For the text-containing cell, return its midpoint in [X, Y] coordinate format. 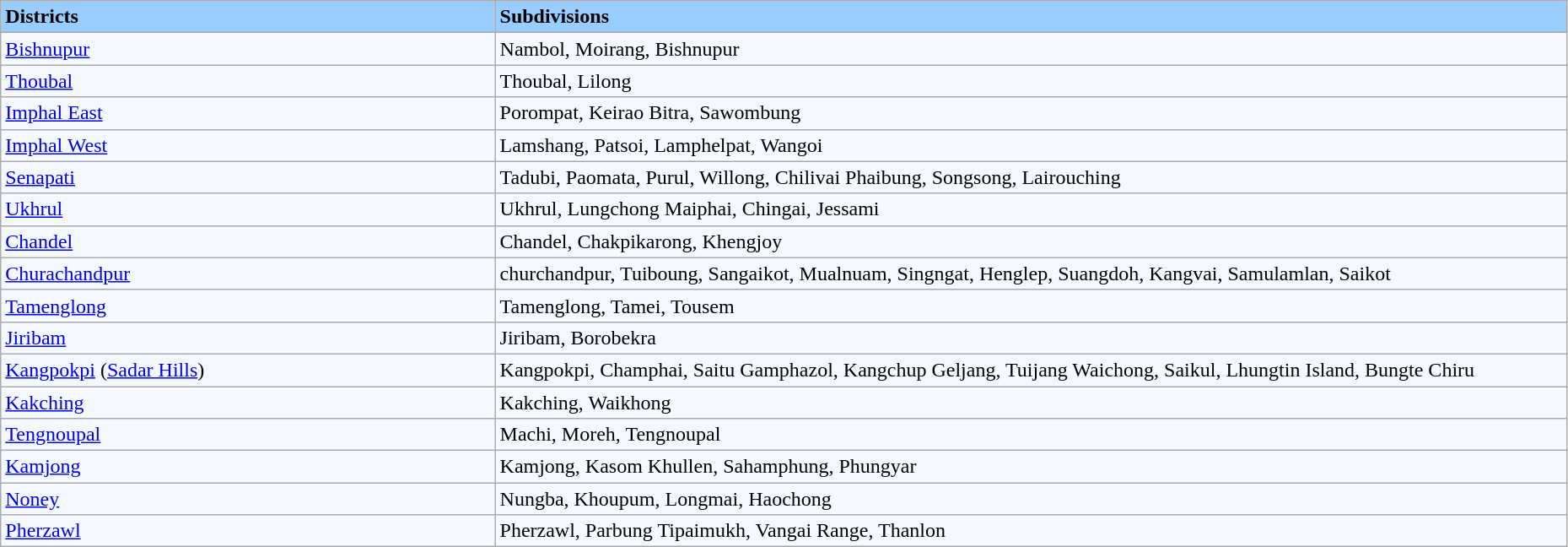
Lamshang, Patsoi, Lamphelpat, Wangoi [1031, 145]
Imphal West [248, 145]
Kamjong [248, 467]
Churachandpur [248, 273]
Bishnupur [248, 49]
Jiribam, Borobekra [1031, 338]
Tamenglong [248, 306]
Ukhrul [248, 209]
Tadubi, Paomata, Purul, Willong, Chilivai Phaibung, Songsong, Lairouching [1031, 177]
Chandel, Chakpikarong, Khengjoy [1031, 241]
Kangpokpi, Champhai, Saitu Gamphazol, Kangchup Geljang, Tuijang Waichong, Saikul, Lhungtin Island, Bungte Chiru [1031, 370]
Imphal East [248, 113]
Nambol, Moirang, Bishnupur [1031, 49]
Tamenglong, Tamei, Tousem [1031, 306]
Machi, Moreh, Tengnoupal [1031, 435]
Tengnoupal [248, 435]
Kamjong, Kasom Khullen, Sahamphung, Phungyar [1031, 467]
churchandpur, Tuiboung, Sangaikot, Mualnuam, Singngat, Henglep, Suangdoh, Kangvai, Samulamlan, Saikot [1031, 273]
Thoubal, Lilong [1031, 81]
Nungba, Khoupum, Longmai, Haochong [1031, 499]
Kangpokpi (Sadar Hills) [248, 370]
Chandel [248, 241]
Kakching, Waikhong [1031, 403]
Pherzawl [248, 531]
Thoubal [248, 81]
Pherzawl, Parbung Tipaimukh, Vangai Range, Thanlon [1031, 531]
Jiribam [248, 338]
Ukhrul, Lungchong Maiphai, Chingai, Jessami [1031, 209]
Porompat, Keirao Bitra, Sawombung [1031, 113]
Noney [248, 499]
Districts [248, 17]
Kakching [248, 403]
Senapati [248, 177]
Subdivisions [1031, 17]
